Scan for the cell matching the given text and deliver its [x, y] coordinate at center. 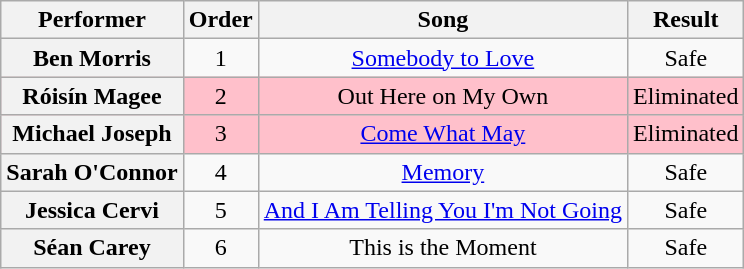
Performer [92, 20]
Róisín Magee [92, 96]
Out Here on My Own [442, 96]
Michael Joseph [92, 134]
Song [442, 20]
1 [220, 58]
2 [220, 96]
Séan Carey [92, 248]
Memory [442, 172]
Ben Morris [92, 58]
And I Am Telling You I'm Not Going [442, 210]
Result [686, 20]
6 [220, 248]
Somebody to Love [442, 58]
3 [220, 134]
Order [220, 20]
Jessica Cervi [92, 210]
This is the Moment [442, 248]
4 [220, 172]
Sarah O'Connor [92, 172]
5 [220, 210]
Come What May [442, 134]
